Scan for the cell matching the given text and deliver its (x, y) coordinate at center. 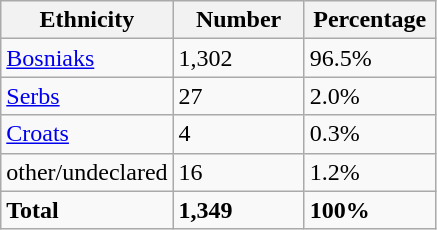
Bosniaks (87, 58)
Ethnicity (87, 20)
Total (87, 210)
27 (238, 96)
2.0% (370, 96)
96.5% (370, 58)
1,349 (238, 210)
Number (238, 20)
100% (370, 210)
16 (238, 172)
1.2% (370, 172)
Serbs (87, 96)
4 (238, 134)
other/undeclared (87, 172)
Percentage (370, 20)
1,302 (238, 58)
0.3% (370, 134)
Croats (87, 134)
